Capture the cell that displays the provided text and extract its (X, Y) central coordinate. 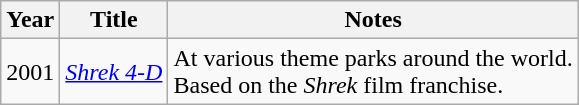
At various theme parks around the world.Based on the Shrek film franchise. (373, 72)
Title (114, 20)
Year (30, 20)
2001 (30, 72)
Shrek 4-D (114, 72)
Notes (373, 20)
